Provide the [X, Y] coordinate of the cell's center where the given text is located.  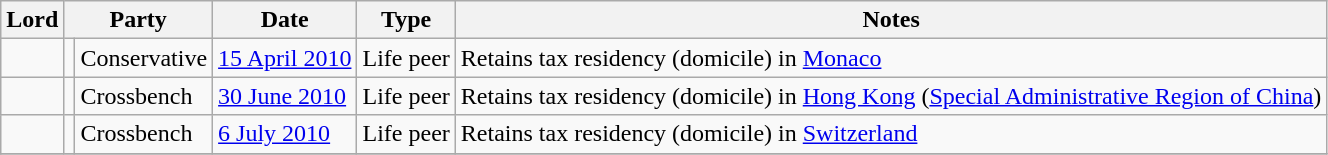
15 April 2010 [285, 58]
Conservative [144, 58]
Party [138, 20]
Type [406, 20]
Retains tax residency (domicile) in Switzerland [891, 134]
Date [285, 20]
30 June 2010 [285, 96]
Retains tax residency (domicile) in Monaco [891, 58]
Lord [32, 20]
Notes [891, 20]
Retains tax residency (domicile) in Hong Kong (Special Administrative Region of China) [891, 96]
6 July 2010 [285, 134]
